For the text-containing cell, return its midpoint in [x, y] coordinate format. 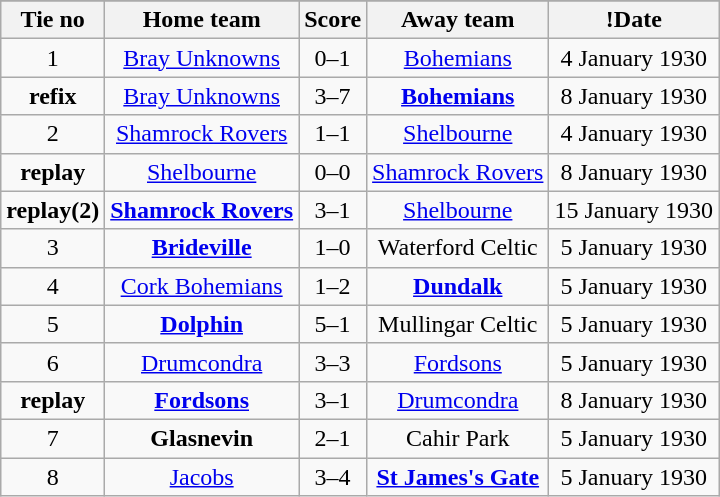
Brideville [202, 248]
Dolphin [202, 324]
2 [53, 134]
Mullingar Celtic [458, 324]
refix [53, 96]
Away team [458, 20]
Cahir Park [458, 438]
7 [53, 438]
1–0 [333, 248]
Dundalk [458, 286]
0–1 [333, 58]
Glasnevin [202, 438]
3–4 [333, 477]
Cork Bohemians [202, 286]
Score [333, 20]
1–1 [333, 134]
3 [53, 248]
4 [53, 286]
5 [53, 324]
3–3 [333, 362]
5–1 [333, 324]
Waterford Celtic [458, 248]
1 [53, 58]
replay(2) [53, 210]
Jacobs [202, 477]
15 January 1930 [634, 210]
2–1 [333, 438]
6 [53, 362]
8 [53, 477]
!Date [634, 20]
3–7 [333, 96]
Tie no [53, 20]
0–0 [333, 172]
St James's Gate [458, 477]
Home team [202, 20]
1–2 [333, 286]
